Find where the given text appears and provide that cell's center as (X, Y) coordinate. 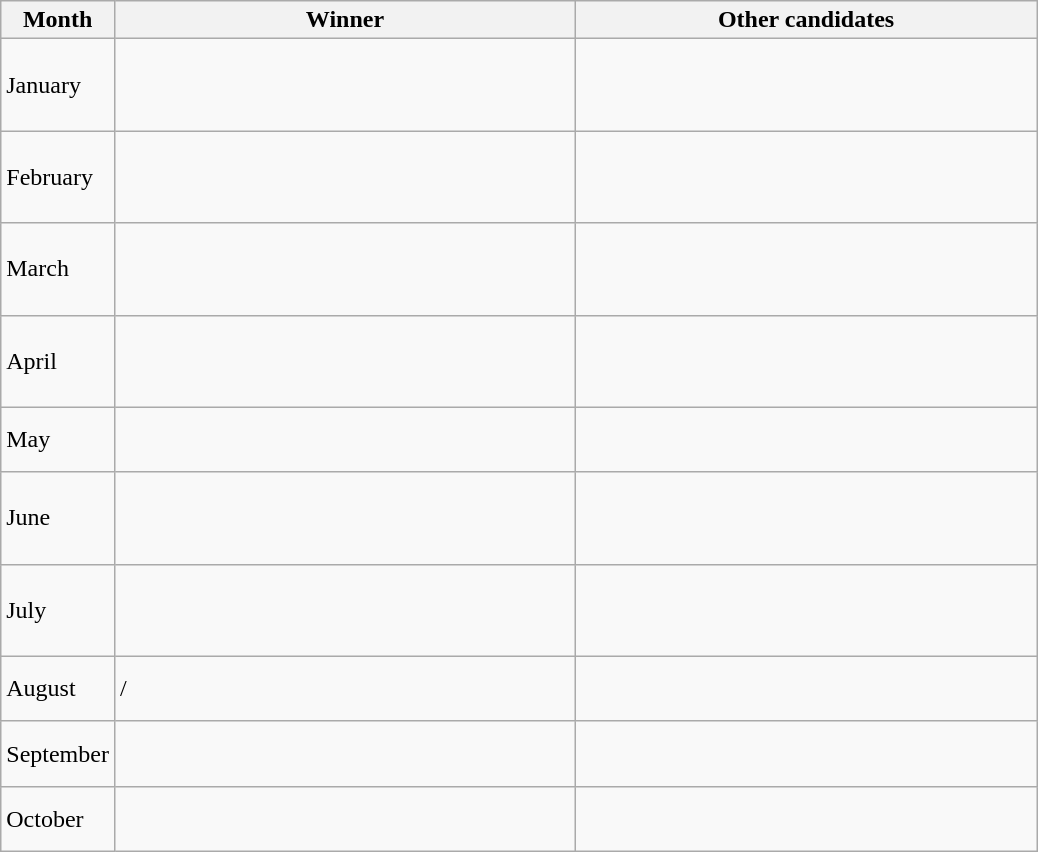
April (58, 361)
February (58, 177)
May (58, 440)
August (58, 688)
March (58, 269)
October (58, 818)
Winner (344, 20)
/ (344, 688)
September (58, 754)
Month (58, 20)
January (58, 85)
June (58, 518)
July (58, 610)
Other candidates (806, 20)
